Determine the [x, y] coordinate at the center of the cell enclosing the given text.  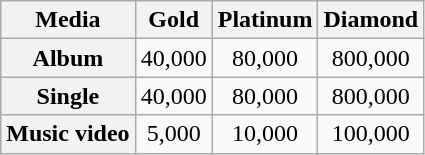
10,000 [265, 134]
Music video [68, 134]
Platinum [265, 20]
Single [68, 96]
Gold [174, 20]
100,000 [371, 134]
Album [68, 58]
5,000 [174, 134]
Diamond [371, 20]
Media [68, 20]
